Output the [x, y] coordinate of the center of the cell containing the given text.  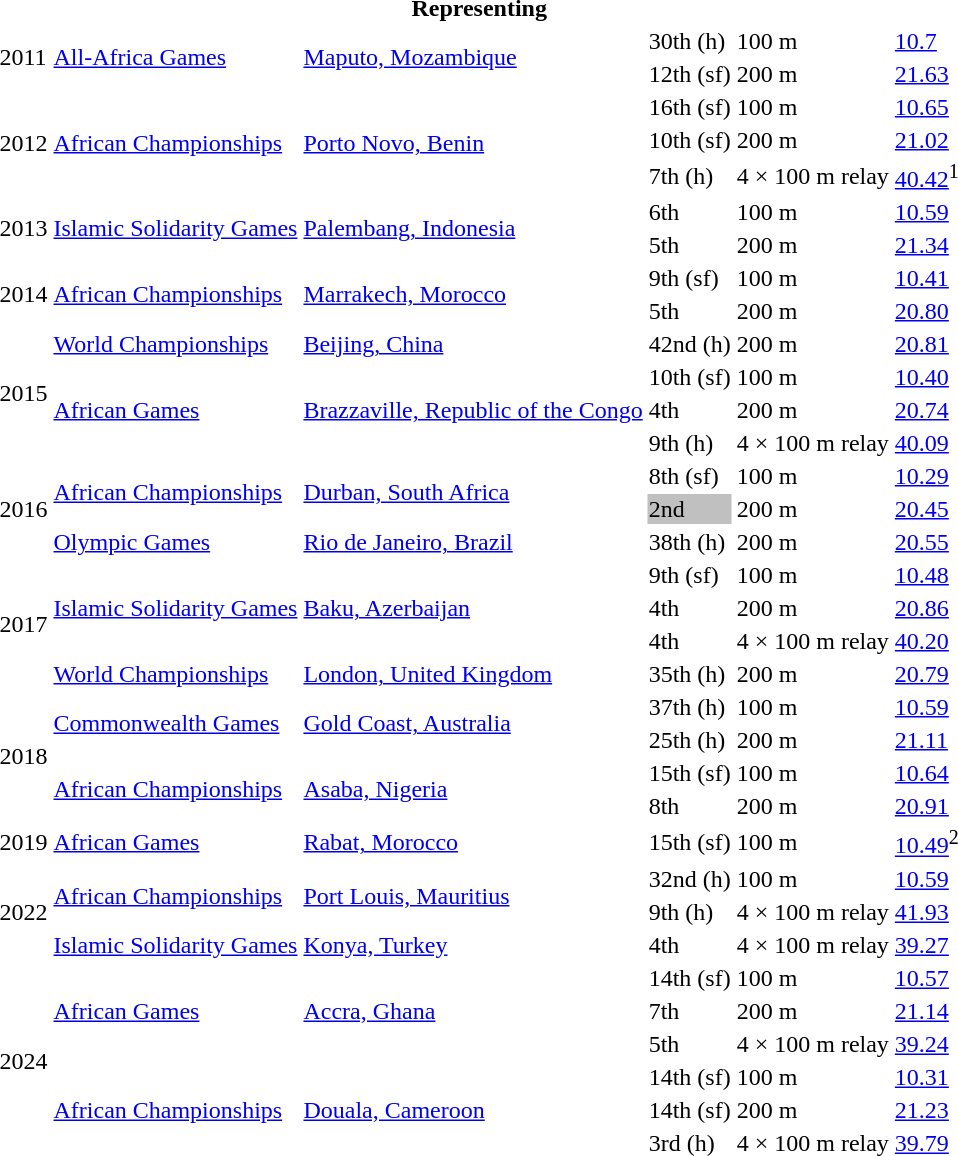
Baku, Azerbaijan [473, 608]
Olympic Games [176, 542]
30th (h) [690, 41]
Marrakech, Morocco [473, 294]
8th [690, 806]
38th (h) [690, 542]
7th (h) [690, 176]
Rabat, Morocco [473, 842]
Brazzaville, Republic of the Congo [473, 410]
Gold Coast, Australia [473, 724]
Port Louis, Mauritius [473, 896]
6th [690, 212]
37th (h) [690, 707]
Accra, Ghana [473, 1011]
All-Africa Games [176, 58]
Commonwealth Games [176, 724]
Rio de Janeiro, Brazil [473, 542]
8th (sf) [690, 476]
Porto Novo, Benin [473, 143]
Durban, South Africa [473, 492]
2nd [690, 509]
Asaba, Nigeria [473, 790]
42nd (h) [690, 344]
32nd (h) [690, 879]
London, United Kingdom [473, 674]
Palembang, Indonesia [473, 228]
Beijing, China [473, 344]
12th (sf) [690, 74]
Konya, Turkey [473, 945]
16th (sf) [690, 107]
35th (h) [690, 674]
Maputo, Mozambique [473, 58]
25th (h) [690, 740]
7th [690, 1011]
